Scan for the cell matching the given text and deliver its [x, y] coordinate at center. 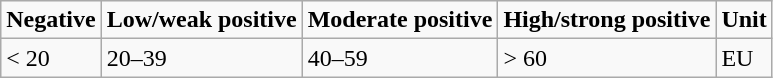
EU [744, 58]
Moderate positive [400, 20]
40–59 [400, 58]
< 20 [51, 58]
High/strong positive [607, 20]
Unit [744, 20]
20–39 [202, 58]
Negative [51, 20]
Low/weak positive [202, 20]
> 60 [607, 58]
